Determine the [X, Y] coordinate at the center of the cell enclosing the given text.  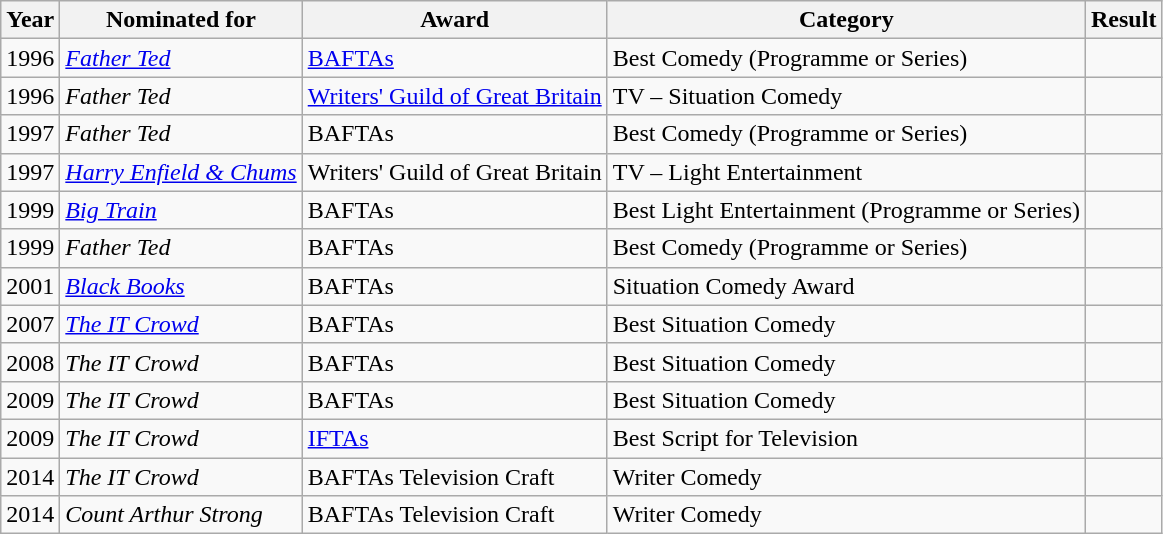
Black Books [181, 286]
Result [1124, 20]
Category [846, 20]
IFTAs [454, 438]
Nominated for [181, 20]
2001 [30, 286]
Best Script for Television [846, 438]
Count Arthur Strong [181, 515]
TV – Situation Comedy [846, 96]
2007 [30, 324]
2008 [30, 362]
Big Train [181, 210]
Harry Enfield & Chums [181, 172]
Year [30, 20]
Best Light Entertainment (Programme or Series) [846, 210]
Award [454, 20]
Situation Comedy Award [846, 286]
TV – Light Entertainment [846, 172]
